Extract the [X, Y] coordinate from the center of the cell holding the provided text.  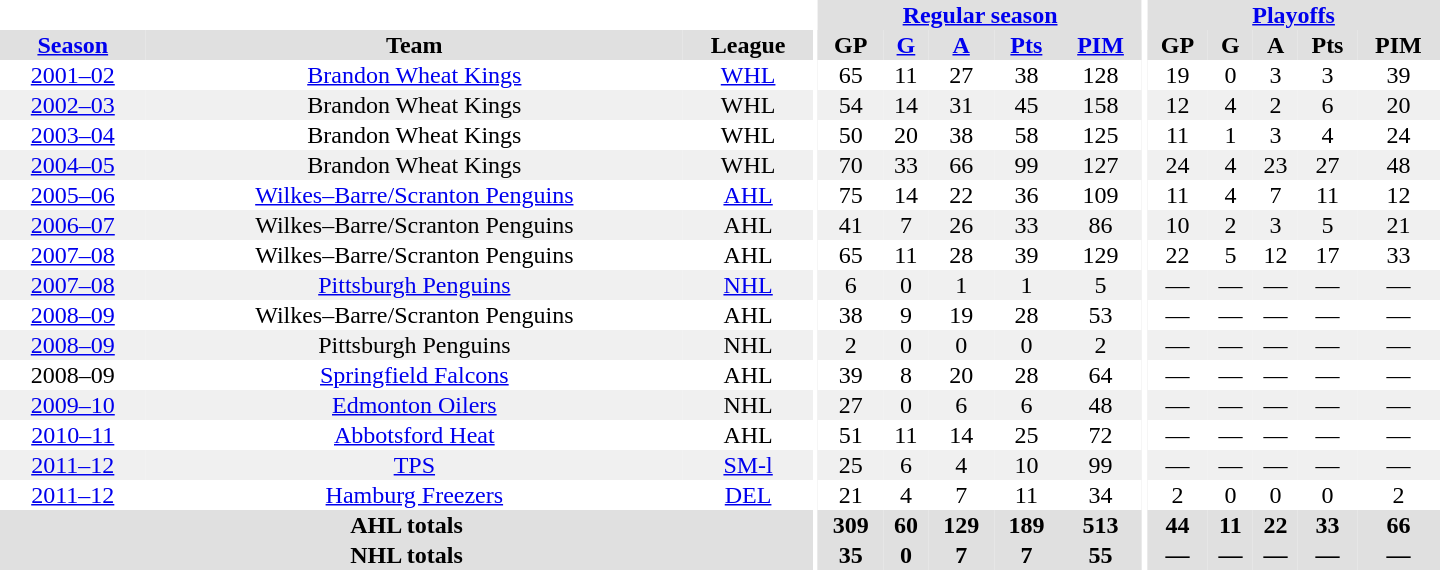
Regular season [980, 15]
309 [850, 525]
23 [1276, 165]
58 [1026, 135]
55 [1100, 555]
53 [1100, 315]
72 [1100, 435]
125 [1100, 135]
34 [1100, 495]
64 [1100, 375]
50 [850, 135]
44 [1178, 525]
189 [1026, 525]
45 [1026, 105]
SM-l [748, 465]
2001–02 [73, 75]
Season [73, 45]
17 [1328, 255]
Hamburg Freezers [415, 495]
128 [1100, 75]
51 [850, 435]
70 [850, 165]
86 [1100, 225]
60 [906, 525]
2009–10 [73, 405]
31 [960, 105]
26 [960, 225]
513 [1100, 525]
9 [906, 315]
2005–06 [73, 195]
2003–04 [73, 135]
Springfield Falcons [415, 375]
DEL [748, 495]
2006–07 [73, 225]
127 [1100, 165]
158 [1100, 105]
2004–05 [73, 165]
35 [850, 555]
NHL totals [406, 555]
109 [1100, 195]
54 [850, 105]
36 [1026, 195]
2002–03 [73, 105]
75 [850, 195]
Team [415, 45]
Edmonton Oilers [415, 405]
41 [850, 225]
AHL totals [406, 525]
Playoffs [1294, 15]
Abbotsford Heat [415, 435]
TPS [415, 465]
League [748, 45]
8 [906, 375]
2010–11 [73, 435]
